Locate the cell with the specified text and output its [X, Y] center coordinate. 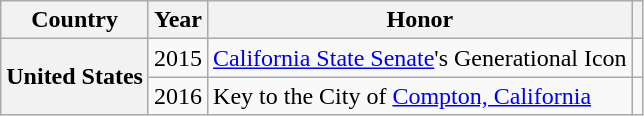
Honor [420, 20]
2015 [178, 58]
2016 [178, 96]
Country [75, 20]
California State Senate's Generational Icon [420, 58]
Key to the City of Compton, California [420, 96]
United States [75, 77]
Year [178, 20]
